Identify which cell holds the provided text, then report its [X, Y] central coordinate. 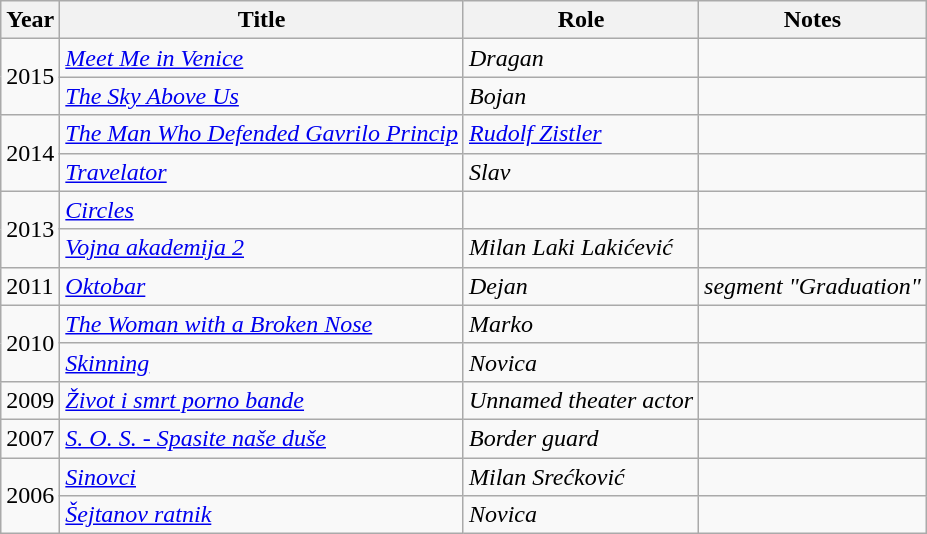
Year [30, 20]
Vojna akademija 2 [262, 248]
Dejan [580, 286]
The Man Who Defended Gavrilo Princip [262, 134]
2009 [30, 400]
2014 [30, 153]
Sinovci [262, 477]
Notes [813, 20]
Border guard [580, 438]
Meet Me in Venice [262, 58]
segment "Graduation" [813, 286]
Marko [580, 324]
Role [580, 20]
2006 [30, 496]
Rudolf Zistler [580, 134]
Život i smrt porno bande [262, 400]
2007 [30, 438]
The Woman with a Broken Nose [262, 324]
2015 [30, 77]
The Sky Above Us [262, 96]
Oktobar [262, 286]
2010 [30, 343]
2013 [30, 229]
Milan Laki Lakićević [580, 248]
Circles [262, 210]
Šejtanov ratnik [262, 515]
Title [262, 20]
Unnamed theater actor [580, 400]
Dragan [580, 58]
Slav [580, 172]
S. O. S. - Spasite naše duše [262, 438]
Skinning [262, 362]
Bojan [580, 96]
2011 [30, 286]
Travelator [262, 172]
Milan Srećković [580, 477]
